Find where the given text appears and provide that cell's center as [x, y] coordinate. 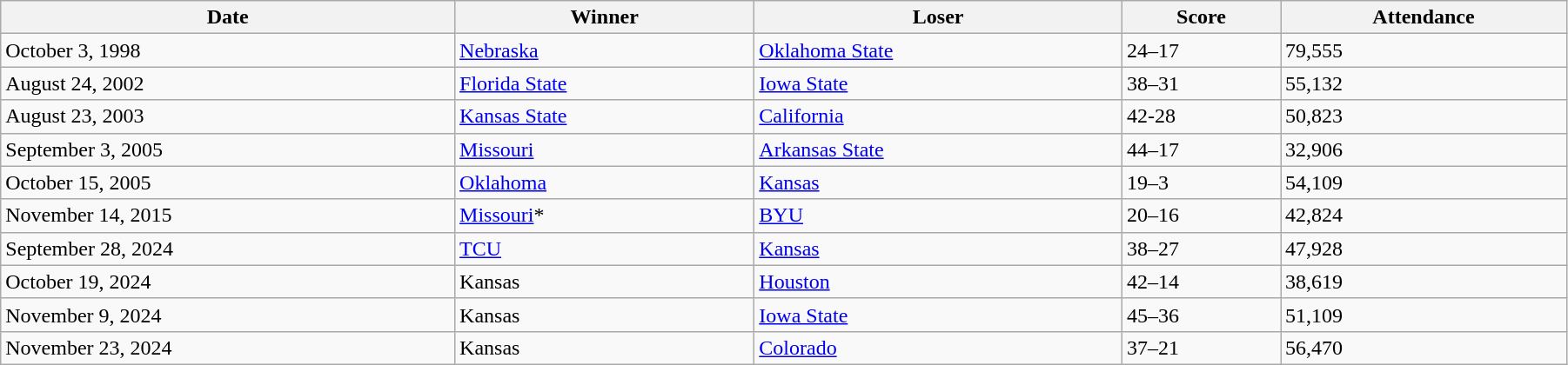
54,109 [1424, 182]
47,928 [1424, 249]
Kansas State [605, 116]
45–36 [1202, 315]
October 19, 2024 [228, 282]
August 24, 2002 [228, 83]
Houston [938, 282]
Winner [605, 17]
Colorado [938, 348]
Attendance [1424, 17]
August 23, 2003 [228, 116]
Oklahoma [605, 182]
October 15, 2005 [228, 182]
51,109 [1424, 315]
37–21 [1202, 348]
55,132 [1424, 83]
California [938, 116]
November 14, 2015 [228, 216]
Date [228, 17]
38–27 [1202, 249]
42-28 [1202, 116]
Missouri [605, 149]
56,470 [1424, 348]
50,823 [1424, 116]
Arkansas State [938, 149]
Oklahoma State [938, 50]
Loser [938, 17]
19–3 [1202, 182]
Missouri* [605, 216]
Score [1202, 17]
Nebraska [605, 50]
Florida State [605, 83]
TCU [605, 249]
November 23, 2024 [228, 348]
38–31 [1202, 83]
24–17 [1202, 50]
November 9, 2024 [228, 315]
38,619 [1424, 282]
42–14 [1202, 282]
44–17 [1202, 149]
October 3, 1998 [228, 50]
September 3, 2005 [228, 149]
20–16 [1202, 216]
42,824 [1424, 216]
79,555 [1424, 50]
September 28, 2024 [228, 249]
BYU [938, 216]
32,906 [1424, 149]
